Scan for the cell matching the given text and deliver its (x, y) coordinate at center. 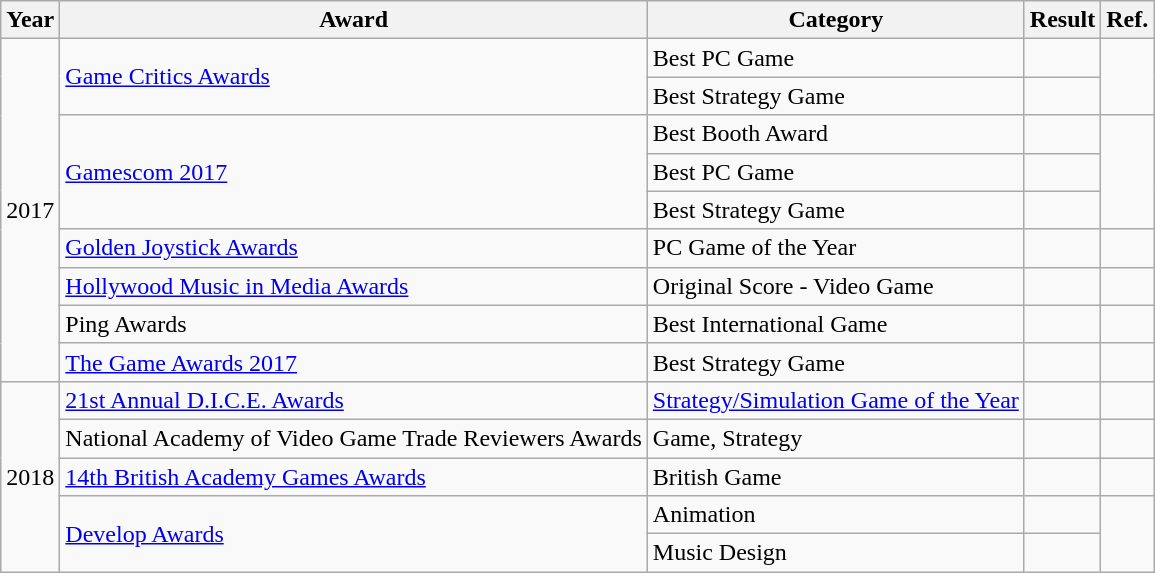
Best Booth Award (836, 134)
Develop Awards (354, 534)
The Game Awards 2017 (354, 362)
Animation (836, 515)
Game, Strategy (836, 438)
Strategy/Simulation Game of the Year (836, 400)
Gamescom 2017 (354, 172)
Year (30, 20)
21st Annual D.I.C.E. Awards (354, 400)
Music Design (836, 553)
Award (354, 20)
14th British Academy Games Awards (354, 477)
Result (1062, 20)
Game Critics Awards (354, 77)
Original Score - Video Game (836, 286)
Best International Game (836, 324)
Hollywood Music in Media Awards (354, 286)
Category (836, 20)
National Academy of Video Game Trade Reviewers Awards (354, 438)
PC Game of the Year (836, 248)
2017 (30, 210)
2018 (30, 476)
British Game (836, 477)
Golden Joystick Awards (354, 248)
Ref. (1128, 20)
Ping Awards (354, 324)
